Scan for the cell matching the given text and deliver its [x, y] coordinate at center. 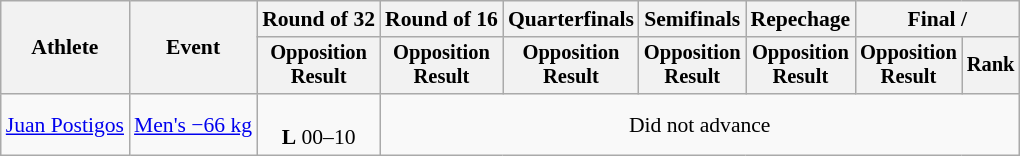
Semifinals [692, 19]
Event [193, 48]
Did not advance [700, 124]
Quarterfinals [571, 19]
Juan Postigos [65, 124]
Final / [937, 19]
Athlete [65, 48]
L 00–10 [318, 124]
Round of 32 [318, 19]
Men's −66 kg [193, 124]
Round of 16 [442, 19]
Rank [991, 66]
Repechage [801, 19]
